Find where the given text appears and provide that cell's center as [X, Y] coordinate. 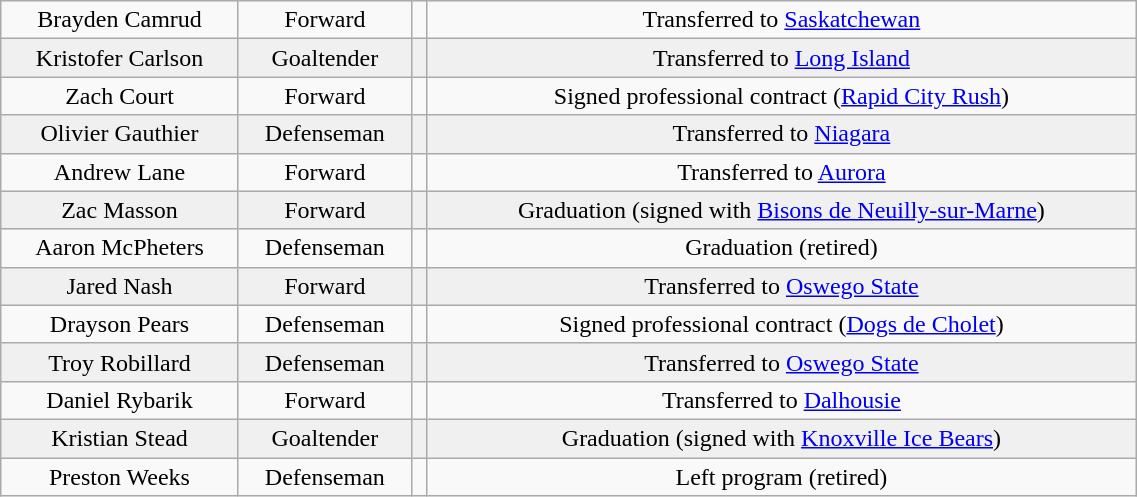
Signed professional contract (Rapid City Rush) [782, 96]
Graduation (signed with Knoxville Ice Bears) [782, 438]
Jared Nash [120, 286]
Daniel Rybarik [120, 400]
Transferred to Long Island [782, 58]
Olivier Gauthier [120, 134]
Graduation (retired) [782, 248]
Transferred to Aurora [782, 172]
Kristofer Carlson [120, 58]
Aaron McPheters [120, 248]
Drayson Pears [120, 324]
Transferred to Saskatchewan [782, 20]
Transferred to Dalhousie [782, 400]
Brayden Camrud [120, 20]
Andrew Lane [120, 172]
Preston Weeks [120, 477]
Left program (retired) [782, 477]
Transferred to Niagara [782, 134]
Troy Robillard [120, 362]
Zac Masson [120, 210]
Signed professional contract (Dogs de Cholet) [782, 324]
Zach Court [120, 96]
Graduation (signed with Bisons de Neuilly-sur-Marne) [782, 210]
Kristian Stead [120, 438]
